For the text-containing cell, return its midpoint in (X, Y) coordinate format. 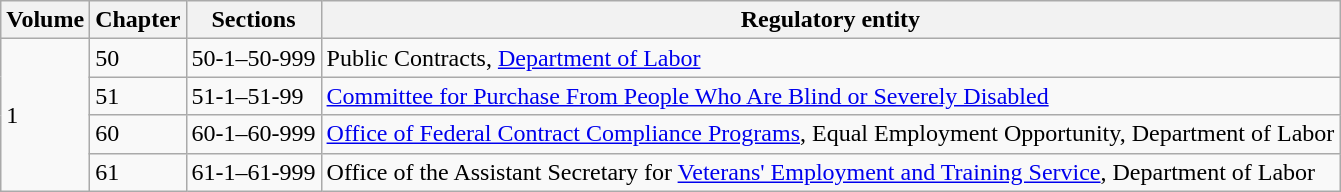
Regulatory entity (830, 20)
Office of Federal Contract Compliance Programs, Equal Employment Opportunity, Department of Labor (830, 134)
60 (138, 134)
50-1–50-999 (254, 58)
Volume (46, 20)
61 (138, 172)
50 (138, 58)
Committee for Purchase From People Who Are Blind or Severely Disabled (830, 96)
51-1–51-99 (254, 96)
61-1–61-999 (254, 172)
60-1–60-999 (254, 134)
Office of the Assistant Secretary for Veterans' Employment and Training Service, Department of Labor (830, 172)
1 (46, 115)
Public Contracts, Department of Labor (830, 58)
Sections (254, 20)
Chapter (138, 20)
51 (138, 96)
